Locate the cell with the specified text and output its [x, y] center coordinate. 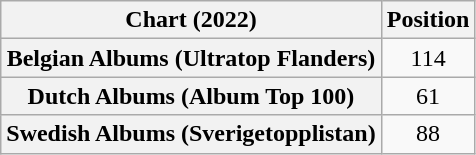
Position [428, 20]
88 [428, 134]
Belgian Albums (Ultratop Flanders) [191, 58]
Dutch Albums (Album Top 100) [191, 96]
Swedish Albums (Sverigetopplistan) [191, 134]
114 [428, 58]
Chart (2022) [191, 20]
61 [428, 96]
